Extract the (X, Y) coordinate from the center of the cell holding the provided text.  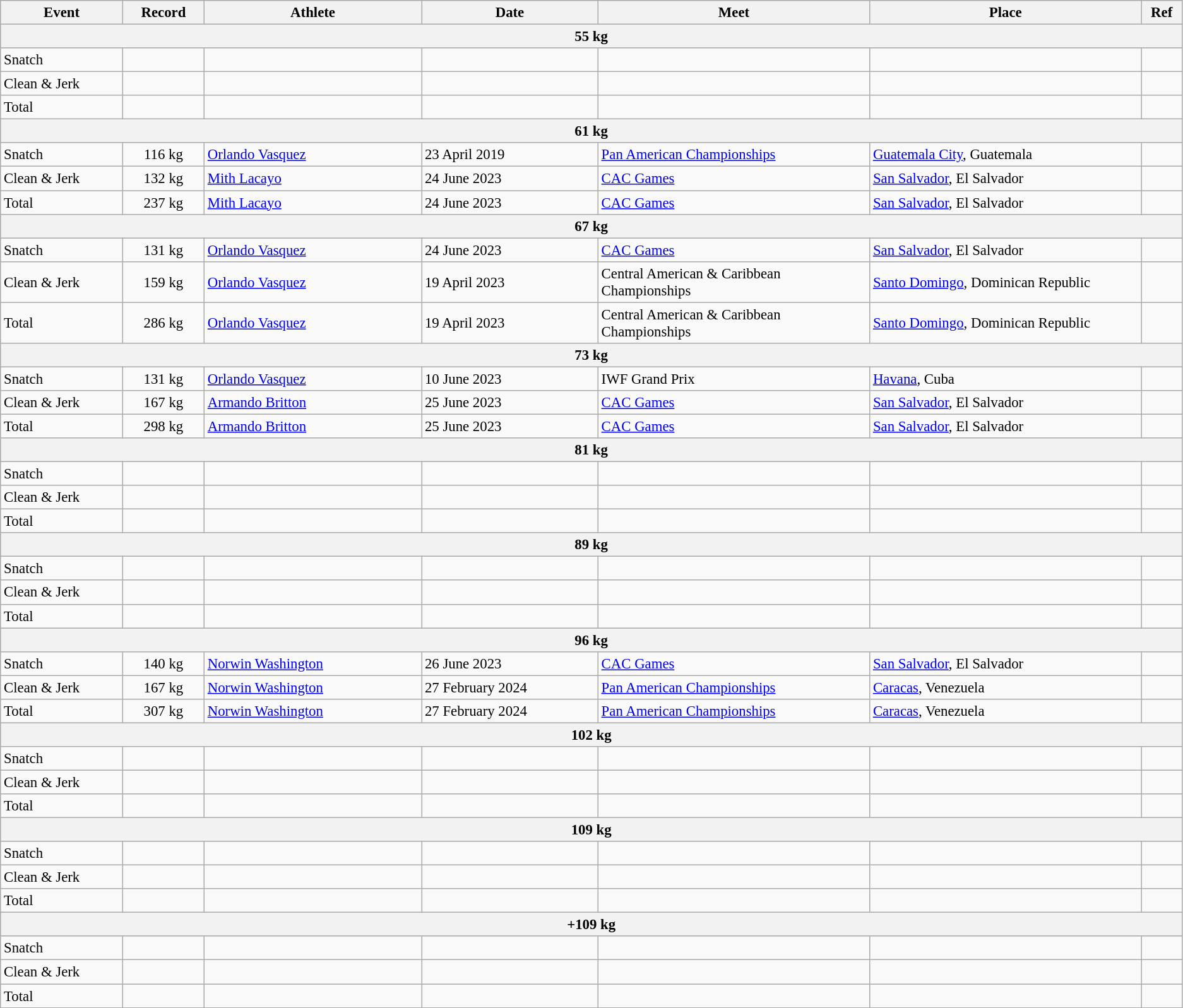
237 kg (163, 203)
10 June 2023 (510, 379)
96 kg (591, 640)
Event (62, 13)
Guatemala City, Guatemala (1006, 155)
286 kg (163, 323)
67 kg (591, 226)
Meet (734, 13)
307 kg (163, 711)
159 kg (163, 282)
61 kg (591, 131)
Athlete (312, 13)
140 kg (163, 663)
IWF Grand Prix (734, 379)
116 kg (163, 155)
Place (1006, 13)
+109 kg (591, 925)
89 kg (591, 545)
Date (510, 13)
102 kg (591, 735)
Record (163, 13)
23 April 2019 (510, 155)
55 kg (591, 37)
Ref (1162, 13)
Havana, Cuba (1006, 379)
26 June 2023 (510, 663)
109 kg (591, 830)
81 kg (591, 450)
73 kg (591, 355)
132 kg (163, 179)
298 kg (163, 426)
